Capture the cell that displays the provided text and extract its [x, y] central coordinate. 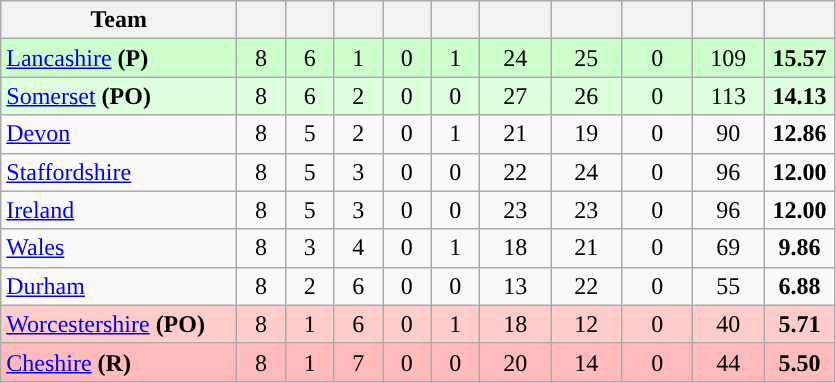
113 [728, 96]
7 [358, 362]
6.88 [800, 286]
Lancashire (P) [119, 58]
14 [586, 362]
25 [586, 58]
4 [358, 248]
12 [586, 324]
14.13 [800, 96]
5.71 [800, 324]
19 [586, 134]
9.86 [800, 248]
Team [119, 20]
Staffordshire [119, 172]
12.86 [800, 134]
Worcestershire (PO) [119, 324]
Wales [119, 248]
Ireland [119, 210]
55 [728, 286]
Devon [119, 134]
26 [586, 96]
69 [728, 248]
27 [516, 96]
Durham [119, 286]
Cheshire (R) [119, 362]
Somerset (PO) [119, 96]
44 [728, 362]
15.57 [800, 58]
20 [516, 362]
5.50 [800, 362]
109 [728, 58]
13 [516, 286]
90 [728, 134]
40 [728, 324]
